Search for the cell housing the specified text and yield its [x, y] center coordinate. 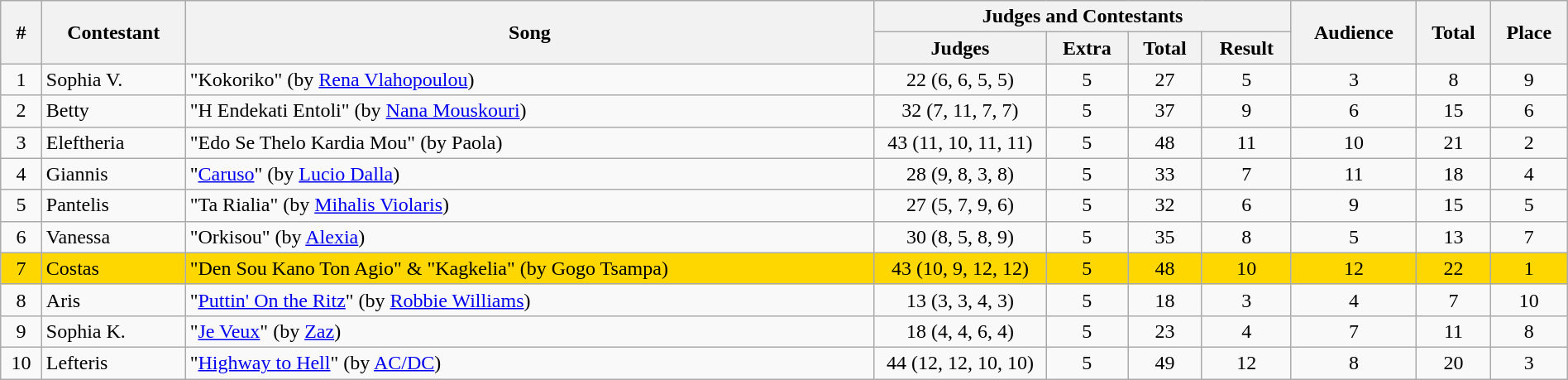
Eleftheria [113, 142]
Vanessa [113, 237]
35 [1165, 237]
23 [1165, 331]
Extra [1087, 48]
22 [1454, 268]
49 [1165, 363]
13 [1454, 237]
Lefteris [113, 363]
"Je Veux" (by Zaz) [529, 331]
Judges and Contestants [1083, 17]
"Edo Se Thelo Kardia Mou" (by Paola) [529, 142]
20 [1454, 363]
43 (11, 10, 11, 11) [960, 142]
Audience [1353, 32]
28 (9, 8, 3, 8) [960, 174]
Giannis [113, 174]
Sophia V. [113, 79]
"Ta Rialia" (by Mihalis Violaris) [529, 205]
Contestant [113, 32]
21 [1454, 142]
32 (7, 11, 7, 7) [960, 111]
"Caruso" (by Lucio Dalla) [529, 174]
"Puttin' On the Ritz" (by Robbie Williams) [529, 300]
Place [1528, 32]
22 (6, 6, 5, 5) [960, 79]
Costas [113, 268]
30 (8, 5, 8, 9) [960, 237]
Betty [113, 111]
32 [1165, 205]
44 (12, 12, 10, 10) [960, 363]
Result [1246, 48]
Sophia K. [113, 331]
37 [1165, 111]
13 (3, 3, 4, 3) [960, 300]
"Kokoriko" (by Rena Vlahopoulou) [529, 79]
27 (5, 7, 9, 6) [960, 205]
18 (4, 4, 6, 4) [960, 331]
"H Endekati Entoli" (by Nana Mouskouri) [529, 111]
43 (10, 9, 12, 12) [960, 268]
27 [1165, 79]
"Highway to Hell" (by AC/DC) [529, 363]
# [22, 32]
Aris [113, 300]
Judges [960, 48]
"Orkisou" (by Alexia) [529, 237]
"Den Sou Kano Ton Agio" & "Kagkelia" (by Gogo Tsampa) [529, 268]
33 [1165, 174]
Song [529, 32]
Pantelis [113, 205]
